Detect which cell encompasses the target text, then output its (X, Y) center coordinate. 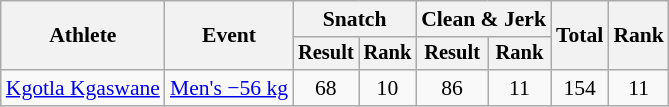
86 (452, 88)
Total (580, 36)
Snatch (354, 19)
Athlete (83, 36)
154 (580, 88)
Kgotla Kgaswane (83, 88)
Clean & Jerk (484, 19)
Event (229, 36)
Men's −56 kg (229, 88)
10 (388, 88)
68 (326, 88)
